Identify which cell holds the provided text, then report its [X, Y] central coordinate. 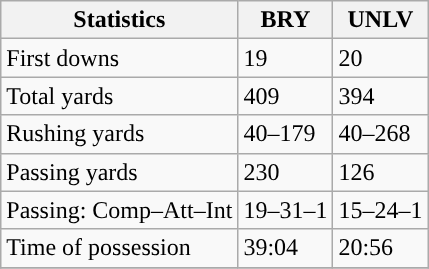
126 [380, 172]
First downs [120, 58]
394 [380, 96]
15–24–1 [380, 210]
20 [380, 58]
Passing yards [120, 172]
20:56 [380, 248]
Passing: Comp–Att–Int [120, 210]
39:04 [286, 248]
19–31–1 [286, 210]
230 [286, 172]
Total yards [120, 96]
40–268 [380, 134]
40–179 [286, 134]
UNLV [380, 20]
19 [286, 58]
Rushing yards [120, 134]
BRY [286, 20]
Statistics [120, 20]
409 [286, 96]
Time of possession [120, 248]
